Pinpoint the cell where the given text exists, returning its [X, Y] midpoint coordinate. 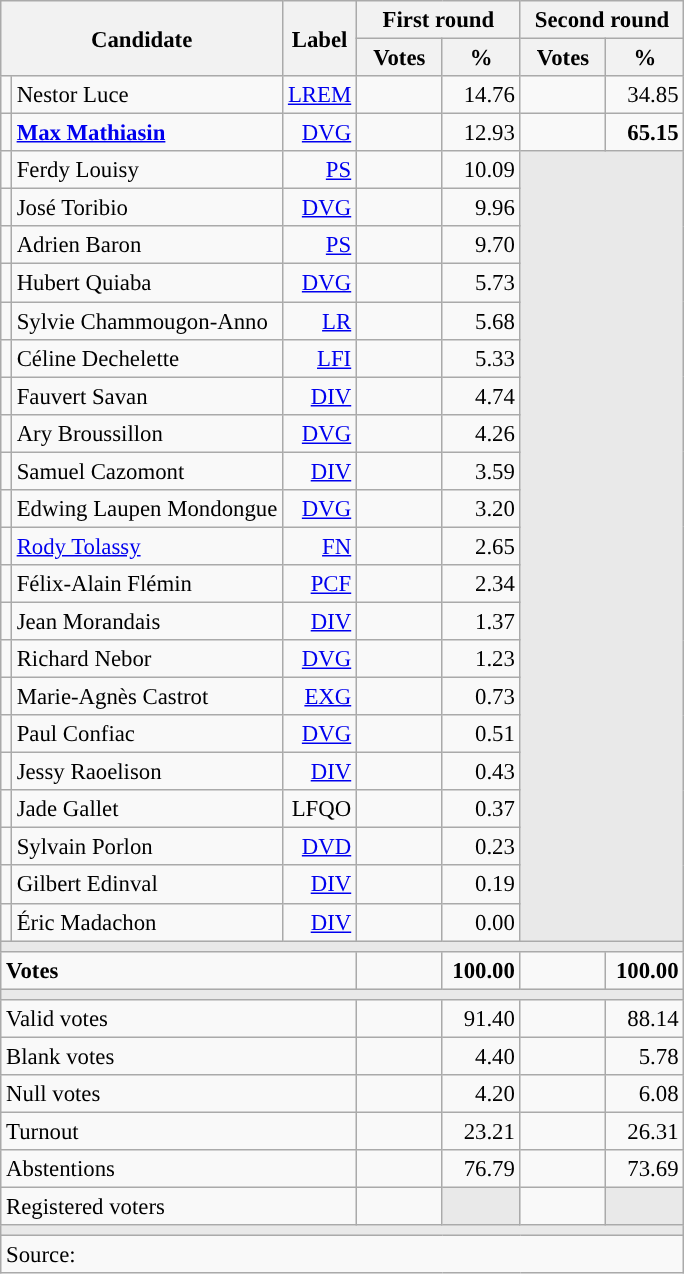
First round [439, 20]
Jessy Raoelison [146, 772]
0.43 [481, 772]
Jade Gallet [146, 809]
Null votes [179, 1094]
Marie-Agnès Castrot [146, 697]
73.69 [645, 1169]
PCF [320, 584]
Sylvie Chammougon-Anno [146, 321]
LREM [320, 95]
2.34 [481, 584]
4.40 [481, 1056]
Paul Confiac [146, 734]
4.20 [481, 1094]
5.78 [645, 1056]
23.21 [481, 1131]
Sylvain Porlon [146, 847]
6.08 [645, 1094]
Second round [602, 20]
0.73 [481, 697]
Nestor Luce [146, 95]
Félix-Alain Flémin [146, 584]
0.51 [481, 734]
0.19 [481, 885]
14.76 [481, 95]
Jean Morandais [146, 621]
9.70 [481, 245]
Éric Madachon [146, 922]
34.85 [645, 95]
3.20 [481, 509]
0.00 [481, 922]
88.14 [645, 1019]
9.96 [481, 208]
Label [320, 38]
FN [320, 546]
Registered voters [179, 1207]
Edwing Laupen Mondongue [146, 509]
5.73 [481, 283]
65.15 [645, 133]
EXG [320, 697]
26.31 [645, 1131]
Blank votes [179, 1056]
Abstentions [179, 1169]
Valid votes [179, 1019]
Fauvert Savan [146, 396]
DVD [320, 847]
Max Mathiasin [146, 133]
10.09 [481, 170]
76.79 [481, 1169]
Richard Nebor [146, 659]
2.65 [481, 546]
Céline Dechelette [146, 358]
José Toribio [146, 208]
0.23 [481, 847]
1.37 [481, 621]
LFQO [320, 809]
1.23 [481, 659]
Samuel Cazomont [146, 471]
Ary Broussillon [146, 433]
Rody Tolassy [146, 546]
LFI [320, 358]
Gilbert Edinval [146, 885]
Ferdy Louisy [146, 170]
5.68 [481, 321]
Turnout [179, 1131]
0.37 [481, 809]
Adrien Baron [146, 245]
Source: [342, 1255]
4.74 [481, 396]
Candidate [142, 38]
5.33 [481, 358]
91.40 [481, 1019]
LR [320, 321]
Hubert Quiaba [146, 283]
3.59 [481, 471]
12.93 [481, 133]
4.26 [481, 433]
